For the text-containing cell, return its midpoint in [x, y] coordinate format. 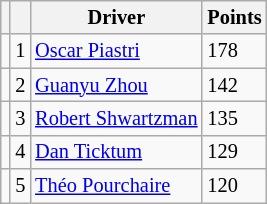
2 [20, 85]
120 [234, 186]
Théo Pourchaire [116, 186]
1 [20, 51]
Robert Shwartzman [116, 118]
142 [234, 85]
178 [234, 51]
5 [20, 186]
135 [234, 118]
129 [234, 152]
Dan Ticktum [116, 152]
Guanyu Zhou [116, 85]
Points [234, 17]
Oscar Piastri [116, 51]
4 [20, 152]
Driver [116, 17]
3 [20, 118]
